Scan for the cell matching the given text and deliver its [X, Y] coordinate at center. 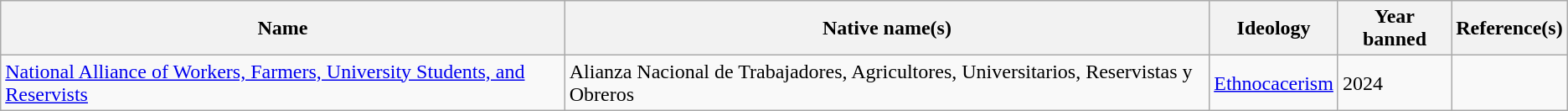
Ideology [1274, 29]
2024 [1394, 82]
Name [283, 29]
Alianza Nacional de Trabajadores, Agricultores, Universitarios, Reservistas y Obreros [887, 82]
Native name(s) [887, 29]
Year banned [1394, 29]
Ethnocacerism [1274, 82]
National Alliance of Workers, Farmers, University Students, and Reservists [283, 82]
Reference(s) [1509, 29]
